For the text-containing cell, return its midpoint in [X, Y] coordinate format. 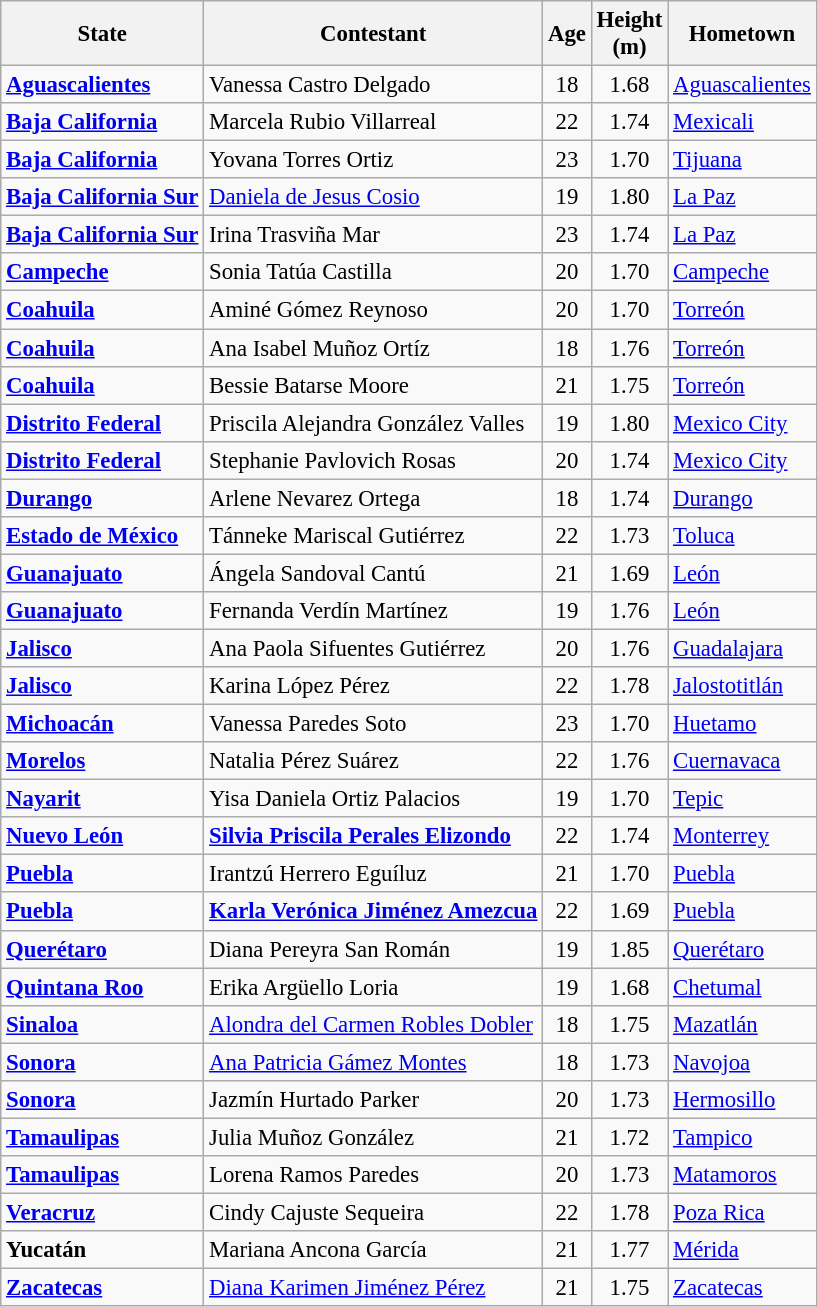
Irina Trasviña Mar [374, 235]
Cindy Cajuste Sequeira [374, 1212]
Priscila Alejandra González Valles [374, 423]
Ángela Sandoval Cantú [374, 573]
Vanessa Castro Delgado [374, 85]
Ana Paola Sifuentes Gutiérrez [374, 648]
Tánneke Mariscal Gutiérrez [374, 536]
Tijuana [742, 160]
Navojoa [742, 1062]
Stephanie Pavlovich Rosas [374, 460]
Daniela de Jesus Cosio [374, 197]
Arlene Nevarez Ortega [374, 498]
Nuevo León [102, 836]
Yovana Torres Ortiz [374, 160]
Tampico [742, 1137]
1.72 [629, 1137]
Natalia Pérez Suárez [374, 761]
Nayarit [102, 799]
Chetumal [742, 987]
Yisa Daniela Ortiz Palacios [374, 799]
Irantzú Herrero Eguíluz [374, 874]
Michoacán [102, 724]
1.85 [629, 949]
Diana Karimen Jiménez Pérez [374, 1288]
Matamoros [742, 1175]
Hometown [742, 34]
Estado de México [102, 536]
Height (m) [629, 34]
Sonia Tatúa Castilla [374, 273]
Jazmín Hurtado Parker [374, 1100]
Mariana Ancona García [374, 1250]
Monterrey [742, 836]
Ana Isabel Muñoz Ortíz [374, 348]
Age [568, 34]
Erika Argüello Loria [374, 987]
Cuernavaca [742, 761]
Poza Rica [742, 1212]
Vanessa Paredes Soto [374, 724]
Contestant [374, 34]
Tepic [742, 799]
Marcela Rubio Villarreal [374, 122]
Bessie Batarse Moore [374, 385]
Sinaloa [102, 1024]
Ana Patricia Gámez Montes [374, 1062]
Yucatán [102, 1250]
Mexicali [742, 122]
Toluca [742, 536]
Alondra del Carmen Robles Dobler [374, 1024]
Mérida [742, 1250]
Huetamo [742, 724]
Mazatlán [742, 1024]
Karina López Pérez [374, 686]
Guadalajara [742, 648]
State [102, 34]
Karla Verónica Jiménez Amezcua [374, 912]
Morelos [102, 761]
Fernanda Verdín Martínez [374, 611]
Silvia Priscila Perales Elizondo [374, 836]
1.77 [629, 1250]
Aminé Gómez Reynoso [374, 310]
Lorena Ramos Paredes [374, 1175]
Diana Pereyra San Román [374, 949]
Quintana Roo [102, 987]
Veracruz [102, 1212]
Hermosillo [742, 1100]
Jalostotitlán [742, 686]
Julia Muñoz González [374, 1137]
